From the cell containing the given text, extract its center point as [X, Y] coordinate. 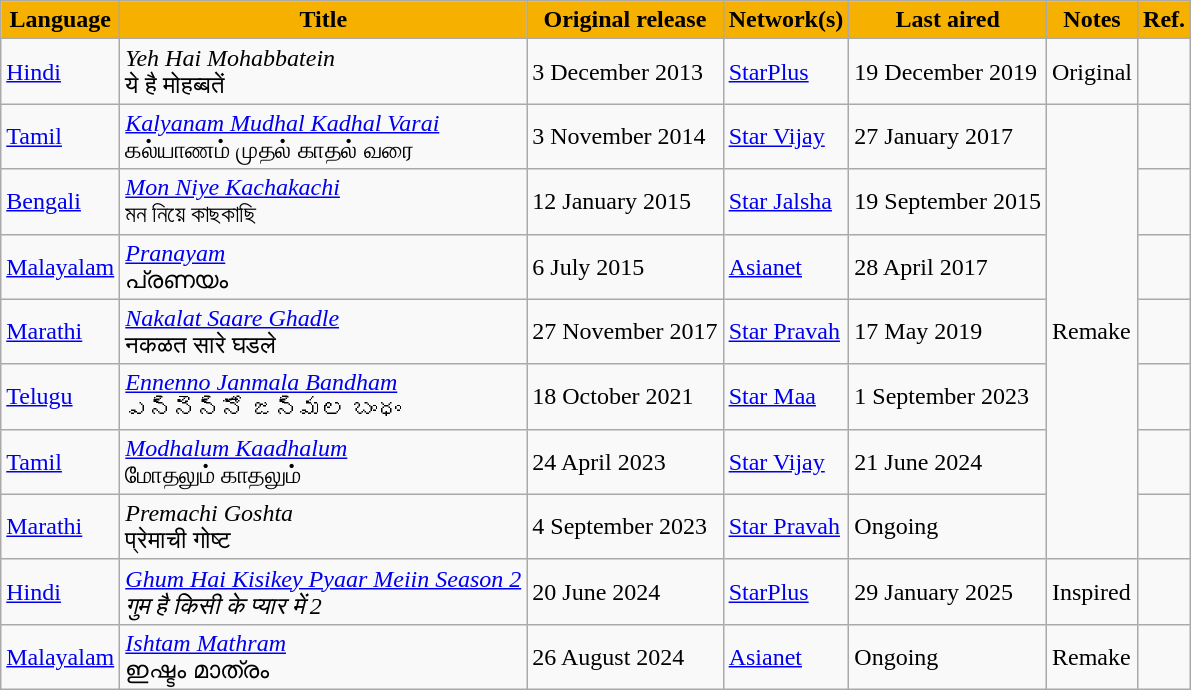
19 December 2019 [948, 72]
Language [60, 20]
Title [324, 20]
27 January 2017 [948, 136]
Mon Niye Kachakachi মন নিয়ে কাছকাছি [324, 202]
Original release [625, 20]
Last aired [948, 20]
Ennenno Janmala Bandham ఎన్నెన్నో జన్మల బంధం [324, 396]
Kalyanam Mudhal Kadhal Varai கல்யாணம் முதல் காதல் வரை [324, 136]
27 November 2017 [625, 332]
28 April 2017 [948, 266]
Modhalum Kaadhalum மோதலும் காதலும் [324, 462]
Yeh Hai Mohabbatein ये है मोहब्बतें [324, 72]
3 December 2013 [625, 72]
21 June 2024 [948, 462]
20 June 2024 [625, 592]
Ghum Hai Kisikey Pyaar Meiin Season 2गुम है किसी के प्यार में 2 [324, 592]
Star Jalsha [786, 202]
Ishtam Mathram ഇഷ്ടം മാത്രം [324, 656]
24 April 2023 [625, 462]
1 September 2023 [948, 396]
18 October 2021 [625, 396]
3 November 2014 [625, 136]
4 September 2023 [625, 526]
Bengali [60, 202]
Notes [1092, 20]
12 January 2015 [625, 202]
Original [1092, 72]
26 August 2024 [625, 656]
Premachi Goshta प्रेमाची गोष्ट [324, 526]
Ref. [1164, 20]
29 January 2025 [948, 592]
19 September 2015 [948, 202]
Pranayam പ്രണയം [324, 266]
17 May 2019 [948, 332]
Star Maa [786, 396]
Telugu [60, 396]
Nakalat Saare Ghadle नकळत सारे घडले [324, 332]
Inspired [1092, 592]
6 July 2015 [625, 266]
Network(s) [786, 20]
